Detect which cell encompasses the target text, then output its [x, y] center coordinate. 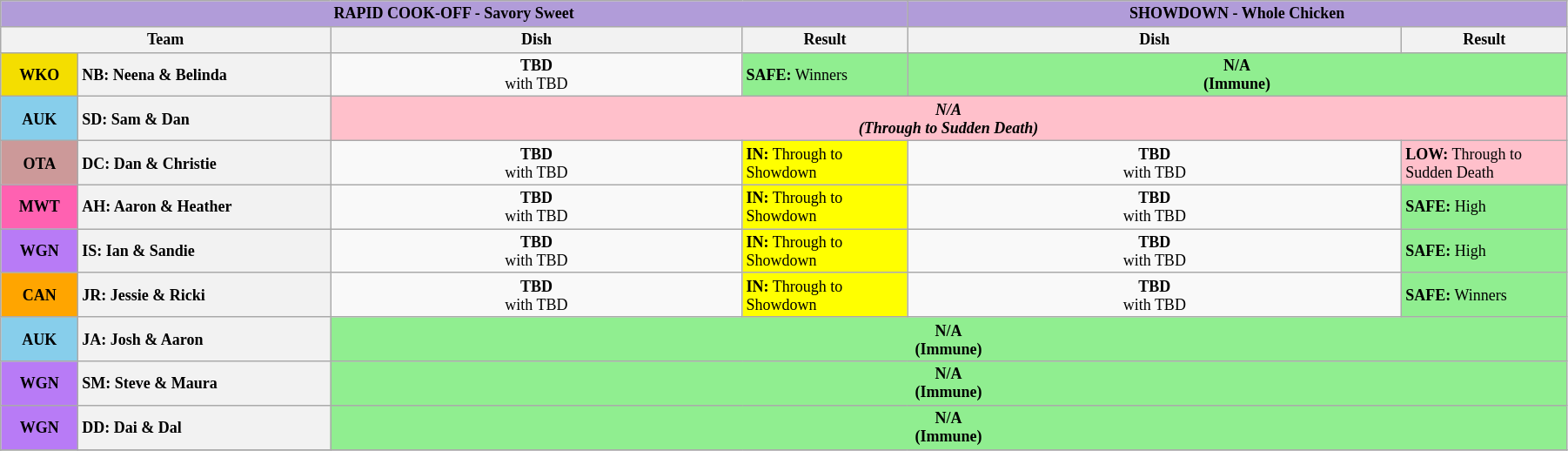
IS: Ian & Sandie [204, 251]
SHOWDOWN - Whole Chicken [1237, 14]
DD: Dai & Dal [204, 427]
SD: Sam & Dan [204, 118]
WKO [40, 75]
NB: Neena & Belinda [204, 75]
AH: Aaron & Heather [204, 207]
JR: Jessie & Ricki [204, 294]
MWT [40, 207]
JA: Josh & Aaron [204, 340]
LOW: Through to Sudden Death [1484, 162]
DC: Dan & Christie [204, 162]
OTA [40, 162]
Team [165, 39]
CAN [40, 294]
RAPID COOK-OFF - Savory Sweet [454, 14]
N/A(Through to Sudden Death) [948, 118]
SM: Steve & Maura [204, 383]
